For the text-containing cell, return its midpoint in (X, Y) coordinate format. 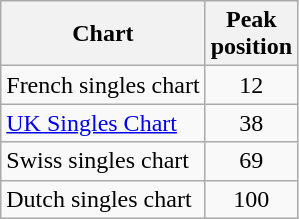
Swiss singles chart (103, 161)
Peakposition (251, 34)
100 (251, 199)
UK Singles Chart (103, 123)
French singles chart (103, 85)
Dutch singles chart (103, 199)
Chart (103, 34)
38 (251, 123)
69 (251, 161)
12 (251, 85)
